Scan for the cell matching the given text and deliver its [x, y] coordinate at center. 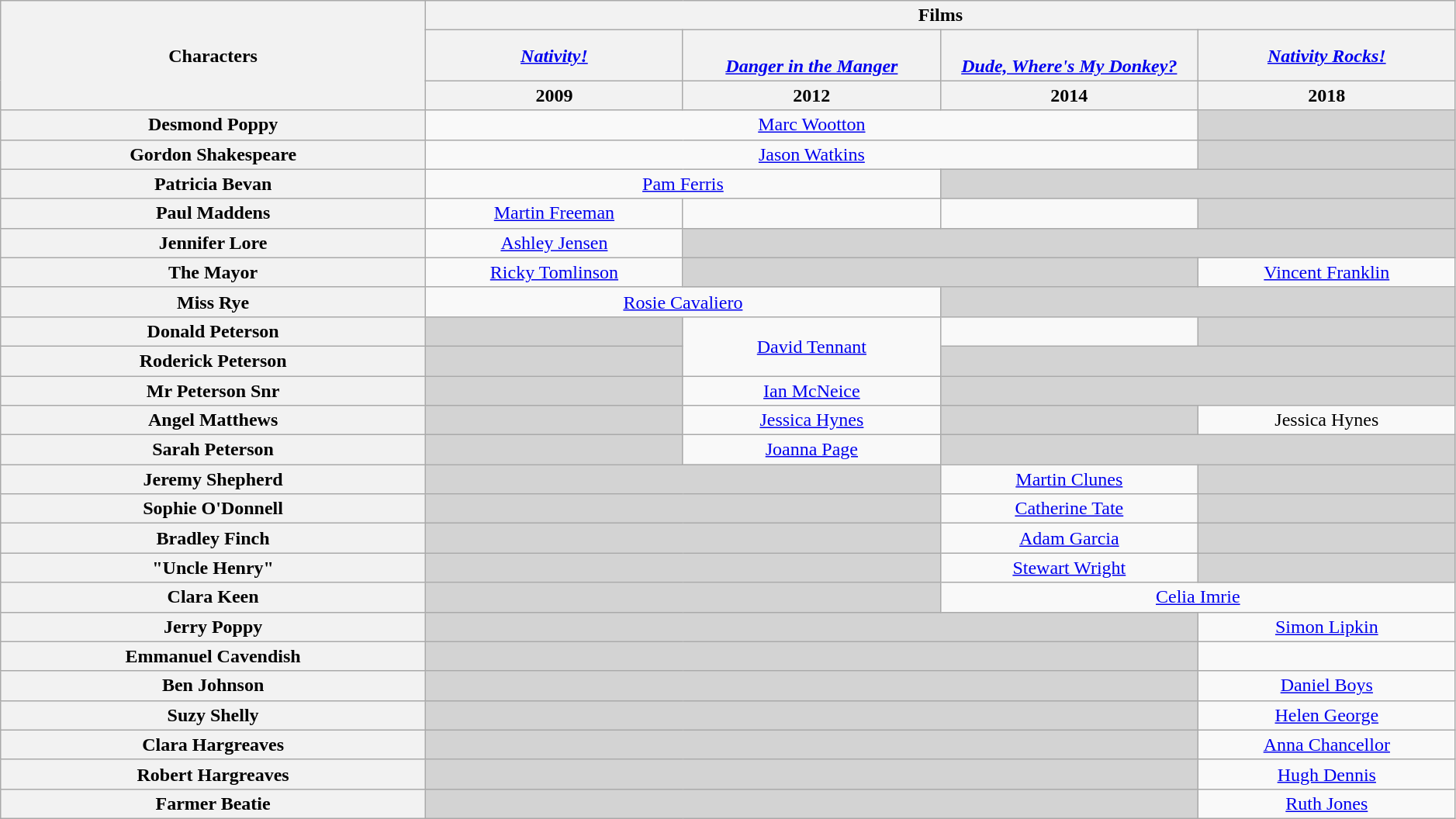
Simon Lipkin [1326, 627]
Adam Garcia [1069, 538]
Donald Peterson [213, 331]
The Mayor [213, 272]
"Uncle Henry" [213, 568]
Marc Wootton [811, 125]
Clara Hargreaves [213, 745]
Clara Keen [213, 597]
Sarah Peterson [213, 450]
2012 [811, 95]
Mr Peterson Snr [213, 390]
Joanna Page [811, 450]
Hugh Dennis [1326, 774]
Jeremy Shepherd [213, 479]
Sophie O'Donnell [213, 509]
Jason Watkins [811, 154]
Anna Chancellor [1326, 745]
Paul Maddens [213, 213]
Bradley Finch [213, 538]
Celia Imrie [1198, 597]
Rosie Cavaliero [683, 302]
Ashley Jensen [554, 243]
2014 [1069, 95]
Daniel Boys [1326, 686]
Danger in the Manger [811, 56]
Martin Clunes [1069, 479]
Ruth Jones [1326, 803]
Films [940, 16]
Angel Matthews [213, 420]
2018 [1326, 95]
Ricky Tomlinson [554, 272]
Miss Rye [213, 302]
Emmanuel Cavendish [213, 656]
2009 [554, 95]
Gordon Shakespeare [213, 154]
Vincent Franklin [1326, 272]
Ian McNeice [811, 390]
Roderick Peterson [213, 361]
Jerry Poppy [213, 627]
Farmer Beatie [213, 803]
David Tennant [811, 346]
Characters [213, 56]
Robert Hargreaves [213, 774]
Dude, Where's My Donkey? [1069, 56]
Desmond Poppy [213, 125]
Suzy Shelly [213, 715]
Pam Ferris [683, 184]
Patricia Bevan [213, 184]
Martin Freeman [554, 213]
Ben Johnson [213, 686]
Nativity! [554, 56]
Nativity Rocks! [1326, 56]
Stewart Wright [1069, 568]
Helen George [1326, 715]
Jennifer Lore [213, 243]
Catherine Tate [1069, 509]
